Identify which cell holds the provided text, then report its [X, Y] central coordinate. 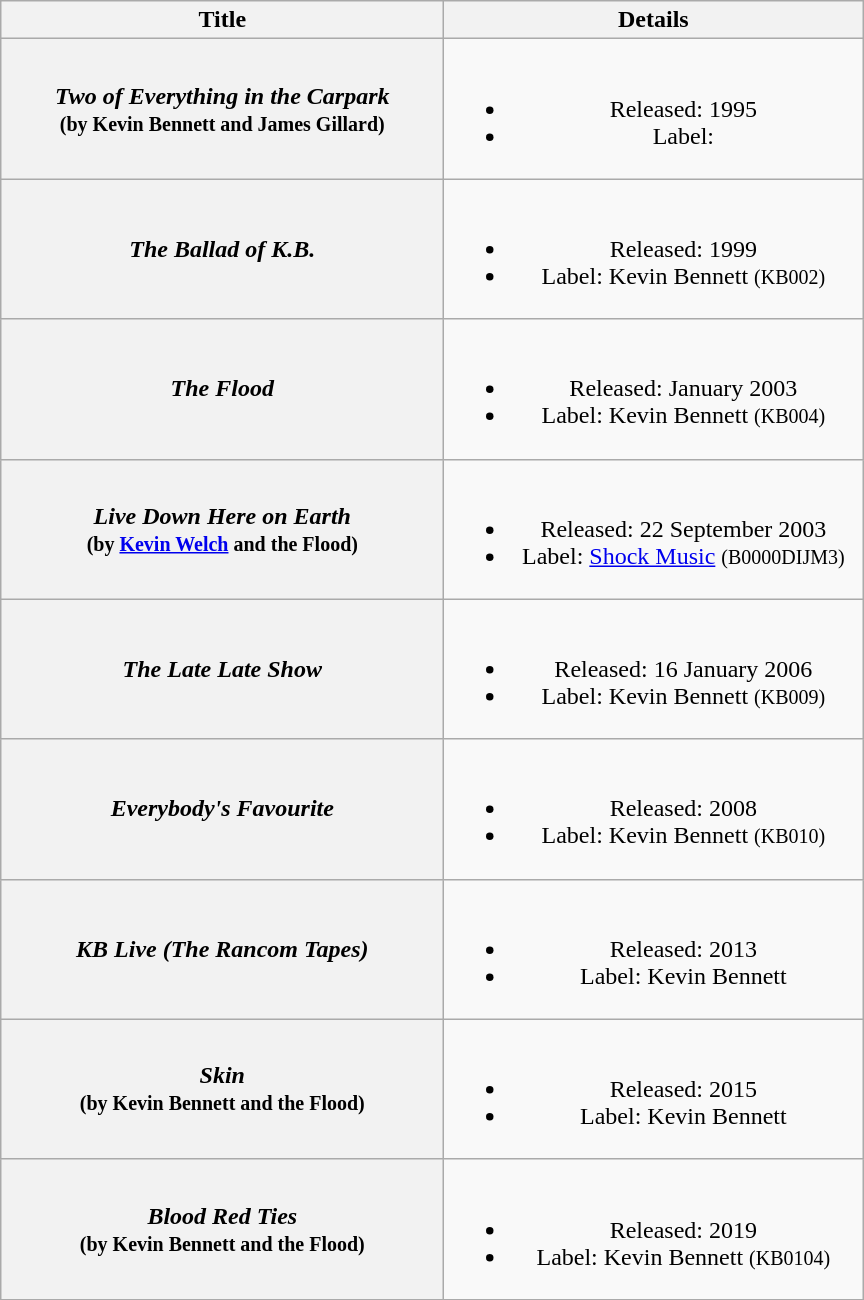
Title [222, 20]
Released: 16 January 2006Label: Kevin Bennett (KB009) [654, 669]
Released: 2013Label: Kevin Bennett [654, 949]
Released: 22 September 2003Label: Shock Music (B0000DIJM3) [654, 529]
Released: 1995Label: [654, 109]
Everybody's Favourite [222, 809]
Released: 2008Label: Kevin Bennett (KB010) [654, 809]
Live Down Here on Earth (by Kevin Welch and the Flood) [222, 529]
The Ballad of K.B. [222, 249]
Skin (by Kevin Bennett and the Flood) [222, 1089]
Released: 2019Label: Kevin Bennett (KB0104) [654, 1229]
Two of Everything in the Carpark (by Kevin Bennett and James Gillard) [222, 109]
Released: January 2003Label: Kevin Bennett (KB004) [654, 389]
The Flood [222, 389]
Blood Red Ties (by Kevin Bennett and the Flood) [222, 1229]
KB Live (The Rancom Tapes) [222, 949]
Released: 2015Label: Kevin Bennett [654, 1089]
The Late Late Show [222, 669]
Details [654, 20]
Released: 1999Label: Kevin Bennett (KB002) [654, 249]
